Return [x, y] of the center of cell containing provided text 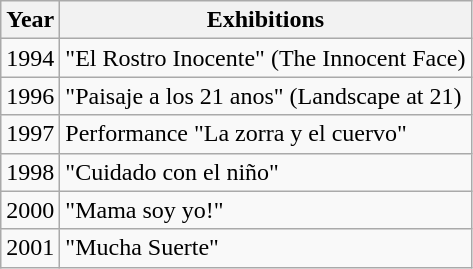
Exhibitions [266, 20]
"El Rostro Inocente" (The Innocent Face) [266, 58]
"Mama soy yo!" [266, 210]
2000 [30, 210]
1994 [30, 58]
"Mucha Suerte" [266, 248]
Performance "La zorra y el cuervo" [266, 134]
1997 [30, 134]
"Paisaje a los 21 anos" (Landscape at 21) [266, 96]
2001 [30, 248]
"Cuidado con el niño" [266, 172]
1996 [30, 96]
1998 [30, 172]
Year [30, 20]
